From the cell containing the given text, extract its center point as (x, y) coordinate. 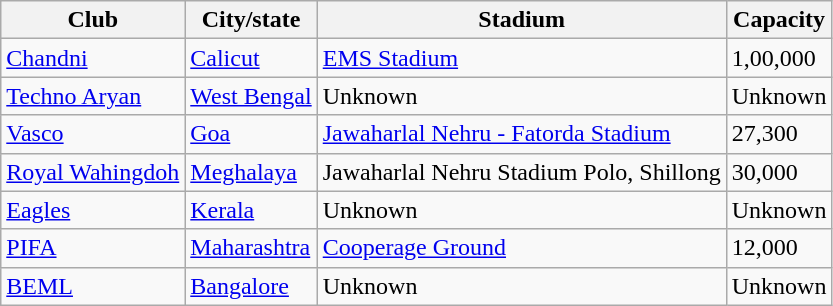
Goa (251, 134)
EMS Stadium (522, 58)
Cooperage Ground (522, 248)
30,000 (779, 172)
Techno Aryan (93, 96)
Capacity (779, 20)
Jawaharlal Nehru Stadium Polo, Shillong (522, 172)
Calicut (251, 58)
Stadium (522, 20)
City/state (251, 20)
Maharashtra (251, 248)
PIFA (93, 248)
Jawaharlal Nehru - Fatorda Stadium (522, 134)
BEML (93, 286)
Club (93, 20)
Vasco (93, 134)
Meghalaya (251, 172)
1,00,000 (779, 58)
12,000 (779, 248)
Royal Wahingdoh (93, 172)
27,300 (779, 134)
Eagles (93, 210)
Bangalore (251, 286)
Chandni (93, 58)
West Bengal (251, 96)
Kerala (251, 210)
